Return the (x, y) coordinate for the center point of the cell that contains the specified text.  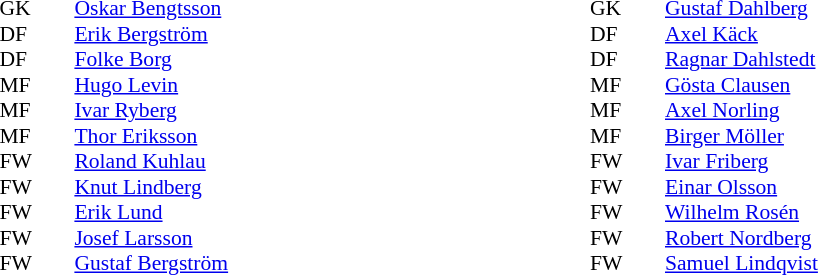
Birger Möller (742, 136)
Ivar Friberg (742, 161)
Roland Kuhlau (151, 161)
Ivar Ryberg (151, 111)
Robert Nordberg (742, 238)
Hugo Levin (151, 85)
Erik Bergström (151, 34)
Einar Olsson (742, 187)
Thor Eriksson (151, 136)
Folke Borg (151, 59)
Wilhelm Rosén (742, 213)
Axel Norling (742, 111)
Axel Käck (742, 34)
Knut Lindberg (151, 187)
Erik Lund (151, 213)
Ragnar Dahlstedt (742, 59)
Gösta Clausen (742, 85)
Josef Larsson (151, 238)
